Detect which cell encompasses the target text, then output its [x, y] center coordinate. 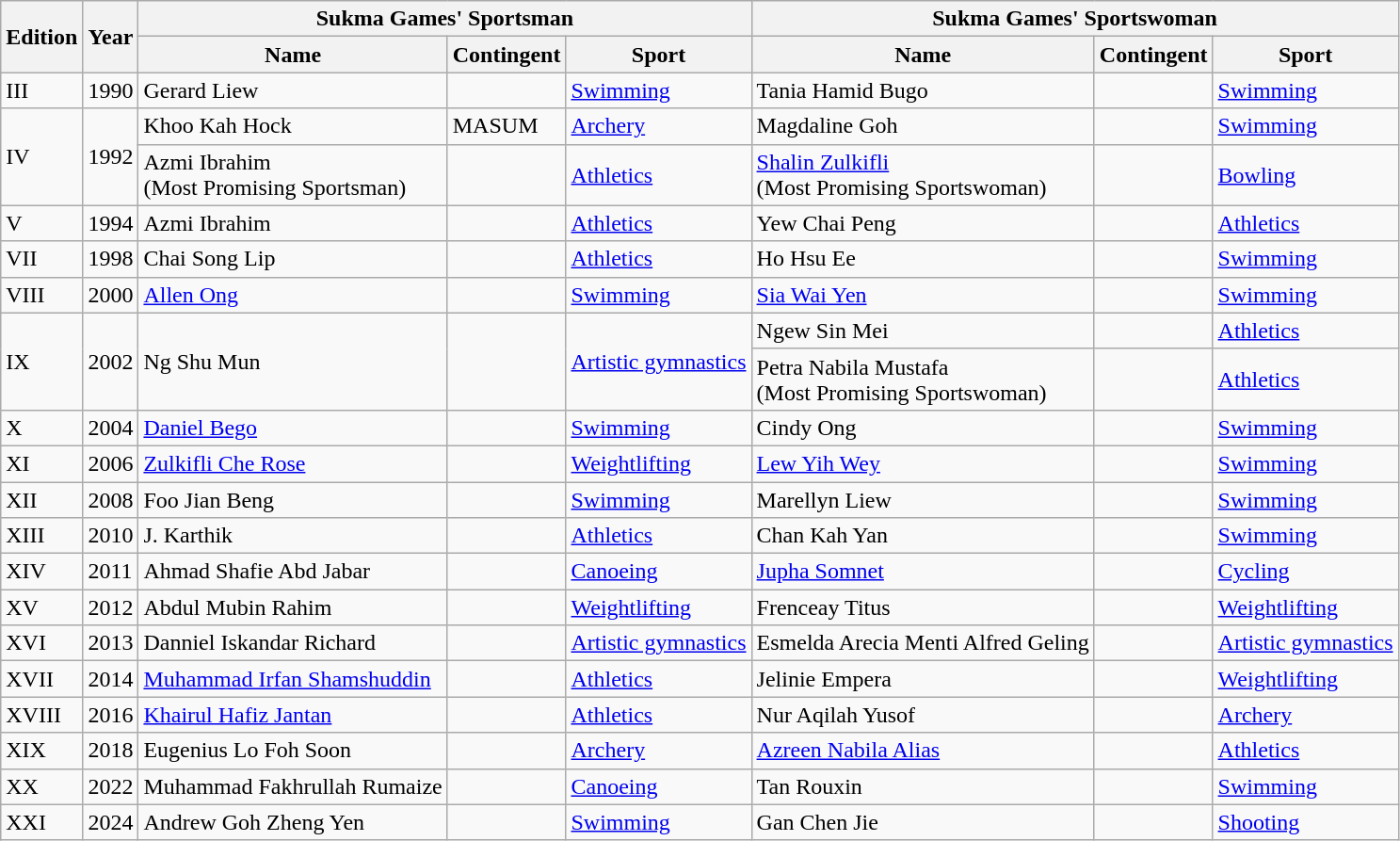
Ng Shu Mun [293, 362]
XVIII [41, 715]
Shooting [1305, 822]
2022 [111, 786]
2010 [111, 536]
Andrew Goh Zheng Yen [293, 822]
Zulkifli Che Rose [293, 463]
2006 [111, 463]
XXI [41, 822]
1992 [111, 156]
XIX [41, 751]
Nur Aqilah Yusof [923, 715]
Frenceay Titus [923, 607]
Sia Wai Yen [923, 295]
Khairul Hafiz Jantan [293, 715]
2016 [111, 715]
XIV [41, 572]
XII [41, 500]
Marellyn Liew [923, 500]
Eugenius Lo Foh Soon [293, 751]
Shalin Zulkifli(Most Promising Sportswoman) [923, 175]
XX [41, 786]
VIII [41, 295]
1990 [111, 90]
Jupha Somnet [923, 572]
2004 [111, 428]
Chai Song Lip [293, 259]
Khoo Kah Hock [293, 126]
1994 [111, 223]
X [41, 428]
Abdul Mubin Rahim [293, 607]
XI [41, 463]
Ahmad Shafie Abd Jabar [293, 572]
Chan Kah Yan [923, 536]
Muhammad Irfan Shamshuddin [293, 679]
2018 [111, 751]
III [41, 90]
Petra Nabila Mustafa(Most Promising Sportswoman) [923, 379]
Esmelda Arecia Menti Alfred Geling [923, 643]
XVII [41, 679]
2013 [111, 643]
2012 [111, 607]
Yew Chai Peng [923, 223]
MASUM [507, 126]
VII [41, 259]
Gan Chen Jie [923, 822]
Lew Yih Wey [923, 463]
Danniel Iskandar Richard [293, 643]
Gerard Liew [293, 90]
Edition [41, 37]
XV [41, 607]
2002 [111, 362]
Bowling [1305, 175]
2011 [111, 572]
IX [41, 362]
Azreen Nabila Alias [923, 751]
2024 [111, 822]
Sukma Games' Sportsman [444, 19]
Allen Ong [293, 295]
Foo Jian Beng [293, 500]
XVI [41, 643]
2014 [111, 679]
V [41, 223]
Sukma Games' Sportswoman [1075, 19]
1998 [111, 259]
Azmi Ibrahim [293, 223]
2008 [111, 500]
XIII [41, 536]
Ngew Sin Mei [923, 331]
J. Karthik [293, 536]
Daniel Bego [293, 428]
Cindy Ong [923, 428]
2000 [111, 295]
Cycling [1305, 572]
Ho Hsu Ee [923, 259]
Jelinie Empera [923, 679]
Tania Hamid Bugo [923, 90]
Tan Rouxin [923, 786]
Azmi Ibrahim(Most Promising Sportsman) [293, 175]
Magdaline Goh [923, 126]
Muhammad Fakhrullah Rumaize [293, 786]
IV [41, 156]
Year [111, 37]
